From the cell containing the given text, extract its center point as (X, Y) coordinate. 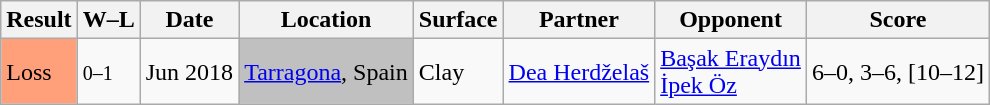
6–0, 3–6, [10–12] (898, 72)
Dea Herdželaš (579, 72)
Score (898, 20)
Opponent (731, 20)
W–L (108, 20)
Jun 2018 (189, 72)
Result (39, 20)
Tarragona, Spain (326, 72)
Clay (458, 72)
0–1 (108, 72)
Başak Eraydın İpek Öz (731, 72)
Partner (579, 20)
Loss (39, 72)
Date (189, 20)
Location (326, 20)
Surface (458, 20)
